Scan for the cell matching the given text and deliver its (x, y) coordinate at center. 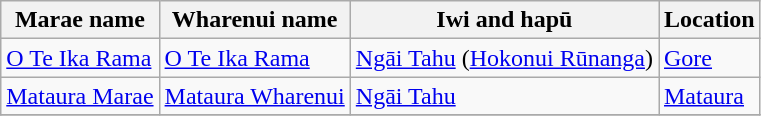
Marae name (80, 20)
Ngāi Tahu (504, 96)
Location (709, 20)
Wharenui name (254, 20)
Gore (709, 58)
Mataura Wharenui (254, 96)
Mataura Marae (80, 96)
Ngāi Tahu (Hokonui Rūnanga) (504, 58)
Mataura (709, 96)
Iwi and hapū (504, 20)
